Capture the cell that displays the provided text and extract its (x, y) central coordinate. 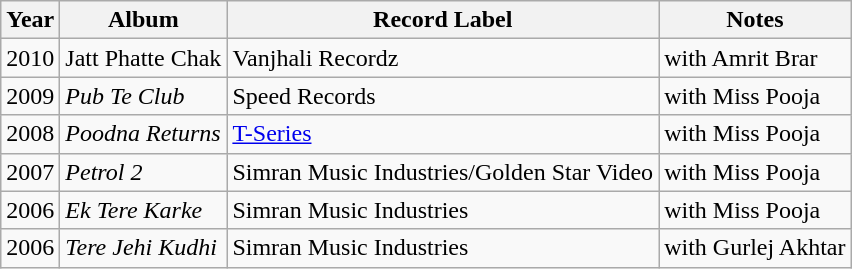
2009 (30, 96)
with Amrit Brar (755, 58)
Vanjhali Recordz (443, 58)
Album (144, 20)
Simran Music Industries/Golden Star Video (443, 172)
Petrol 2 (144, 172)
2008 (30, 134)
Notes (755, 20)
T-Series (443, 134)
Year (30, 20)
with Gurlej Akhtar (755, 248)
Record Label (443, 20)
Ek Tere Karke (144, 210)
Poodna Returns (144, 134)
2010 (30, 58)
Jatt Phatte Chak (144, 58)
Speed Records (443, 96)
Tere Jehi Kudhi (144, 248)
2007 (30, 172)
Pub Te Club (144, 96)
